Determine the (x, y) coordinate at the center of the cell enclosing the given text.  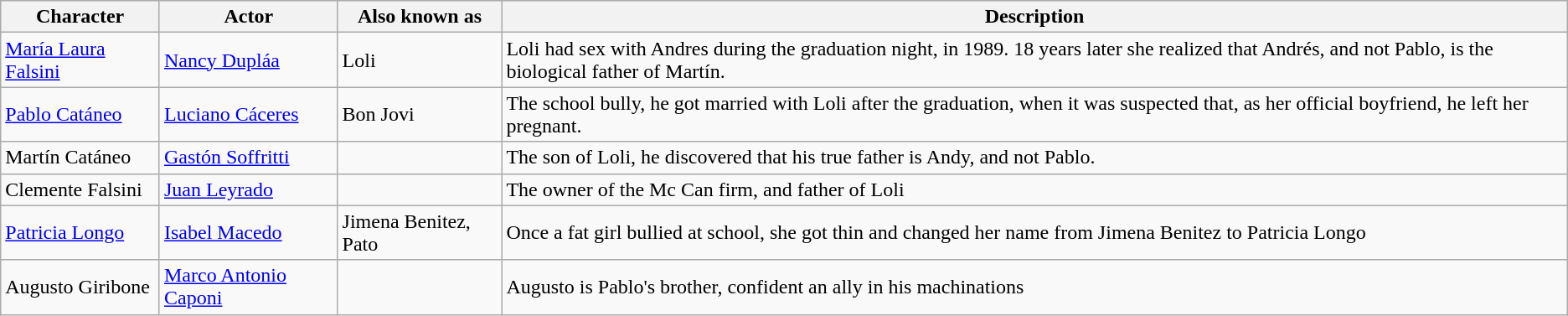
Patricia Longo (80, 233)
Gastón Soffritti (248, 158)
María Laura Falsini (80, 60)
Loli (420, 60)
Clemente Falsini (80, 189)
Martín Catáneo (80, 158)
Isabel Macedo (248, 233)
Actor (248, 17)
Pablo Catáneo (80, 114)
Description (1034, 17)
Also known as (420, 17)
The school bully, he got married with Loli after the graduation, when it was suspected that, as her official boyfriend, he left her pregnant. (1034, 114)
Once a fat girl bullied at school, she got thin and changed her name from Jimena Benitez to Patricia Longo (1034, 233)
Bon Jovi (420, 114)
The owner of the Mc Can firm, and father of Loli (1034, 189)
Juan Leyrado (248, 189)
The son of Loli, he discovered that his true father is Andy, and not Pablo. (1034, 158)
Marco Antonio Caponi (248, 287)
Character (80, 17)
Augusto is Pablo's brother, confident an ally in his machinations (1034, 287)
Augusto Giribone (80, 287)
Jimena Benitez, Pato (420, 233)
Nancy Dupláa (248, 60)
Luciano Cáceres (248, 114)
